Provide the [x, y] coordinate of the cell's center where the given text is located.  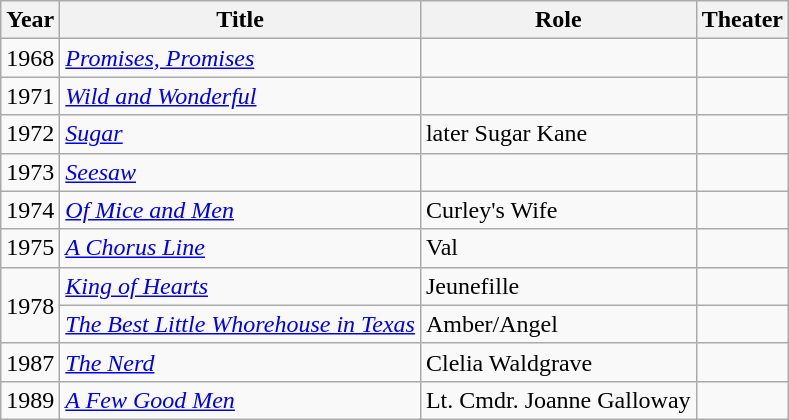
King of Hearts [240, 286]
1973 [30, 172]
Year [30, 20]
1987 [30, 362]
later Sugar Kane [558, 134]
Promises, Promises [240, 58]
1974 [30, 210]
1989 [30, 400]
Sugar [240, 134]
1971 [30, 96]
Role [558, 20]
Theater [742, 20]
Wild and Wonderful [240, 96]
Amber/Angel [558, 324]
The Nerd [240, 362]
A Chorus Line [240, 248]
Clelia Waldgrave [558, 362]
Title [240, 20]
Jeunefille [558, 286]
Curley's Wife [558, 210]
The Best Little Whorehouse in Texas [240, 324]
1975 [30, 248]
Lt. Cmdr. Joanne Galloway [558, 400]
1972 [30, 134]
1978 [30, 305]
1968 [30, 58]
A Few Good Men [240, 400]
Of Mice and Men [240, 210]
Val [558, 248]
Seesaw [240, 172]
